Scan for the cell matching the given text and deliver its [x, y] coordinate at center. 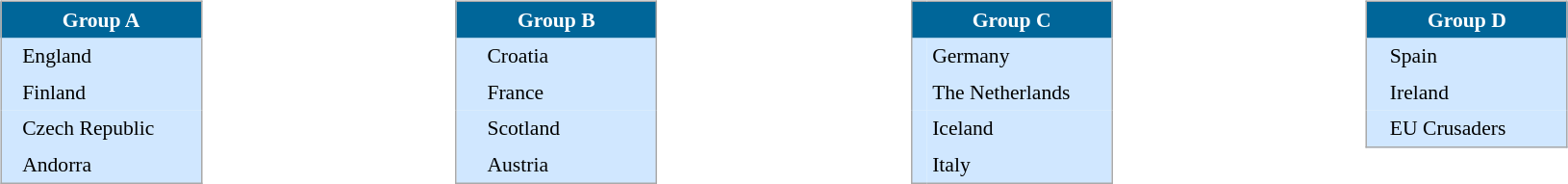
Group C [1011, 19]
Finland [109, 92]
France [569, 92]
Iceland [1020, 128]
Andorra [109, 165]
The Netherlands [1020, 92]
Group D [1467, 19]
Austria [569, 165]
Italy [1020, 165]
England [109, 57]
Group B [556, 19]
Spain [1476, 57]
Germany [1020, 57]
Ireland [1476, 92]
Czech Republic [109, 128]
Scotland [569, 128]
Croatia [569, 57]
Group A [101, 19]
EU Crusaders [1476, 128]
